Return [x, y] of the center of cell containing provided text 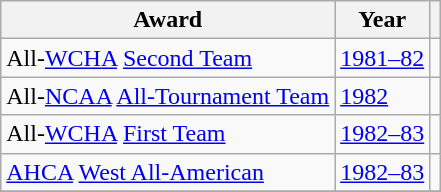
1981–82 [382, 58]
All-WCHA First Team [168, 134]
All-NCAA All-Tournament Team [168, 96]
Award [168, 20]
Year [382, 20]
AHCA West All-American [168, 172]
All-WCHA Second Team [168, 58]
1982 [382, 96]
